Scan for the cell matching the given text and deliver its (X, Y) coordinate at center. 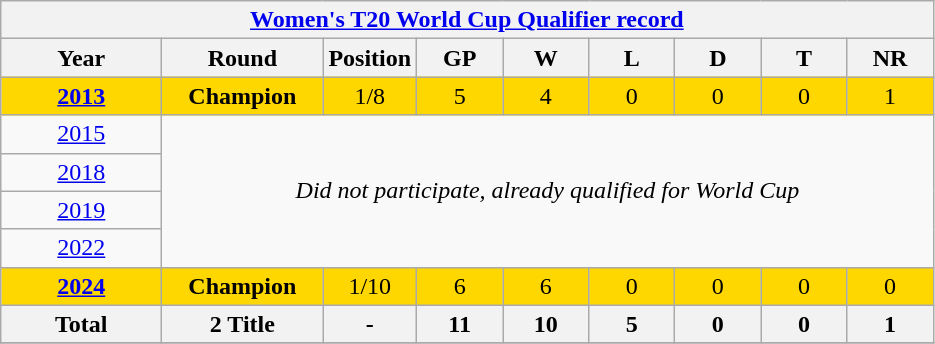
2 Title (242, 324)
L (632, 58)
4 (546, 96)
1/10 (370, 286)
2013 (82, 96)
Year (82, 58)
GP (460, 58)
Women's T20 World Cup Qualifier record (467, 20)
1/8 (370, 96)
W (546, 58)
T (804, 58)
2022 (82, 248)
NR (890, 58)
10 (546, 324)
2018 (82, 172)
Position (370, 58)
Total (82, 324)
2015 (82, 134)
11 (460, 324)
- (370, 324)
Did not participate, already qualified for World Cup (548, 191)
D (718, 58)
2024 (82, 286)
2019 (82, 210)
Round (242, 58)
